Identify which cell holds the provided text, then report its (x, y) central coordinate. 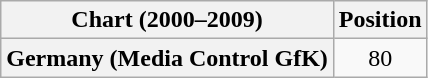
80 (380, 58)
Germany (Media Control GfK) (168, 58)
Chart (2000–2009) (168, 20)
Position (380, 20)
